Search for the cell housing the specified text and yield its (x, y) center coordinate. 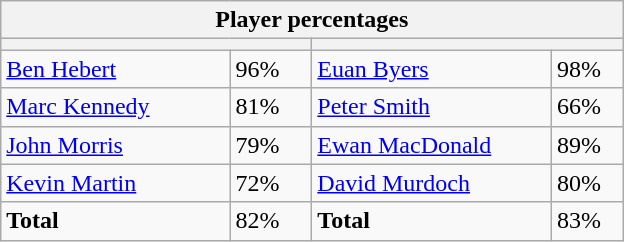
98% (588, 69)
Kevin Martin (116, 183)
83% (588, 221)
89% (588, 145)
Euan Byers (432, 69)
81% (271, 107)
66% (588, 107)
82% (271, 221)
Peter Smith (432, 107)
79% (271, 145)
80% (588, 183)
John Morris (116, 145)
Player percentages (312, 20)
Marc Kennedy (116, 107)
96% (271, 69)
Ewan MacDonald (432, 145)
Ben Hebert (116, 69)
72% (271, 183)
David Murdoch (432, 183)
